Locate the cell with the specified text and output its [x, y] center coordinate. 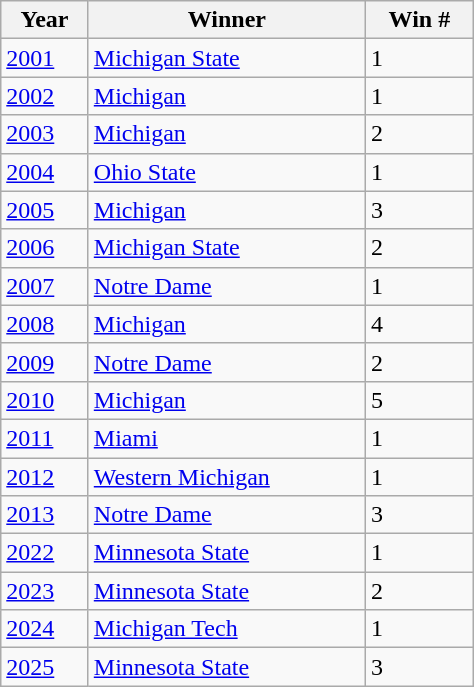
2011 [45, 438]
2013 [45, 515]
Win # [420, 20]
Michigan Tech [226, 629]
Miami [226, 438]
Western Michigan [226, 477]
2004 [45, 172]
2022 [45, 553]
2025 [45, 667]
2023 [45, 591]
Winner [226, 20]
2005 [45, 210]
Ohio State [226, 172]
4 [420, 324]
2007 [45, 286]
2012 [45, 477]
Year [45, 20]
2008 [45, 324]
2010 [45, 400]
2024 [45, 629]
2009 [45, 362]
2002 [45, 96]
5 [420, 400]
2006 [45, 248]
2003 [45, 134]
2001 [45, 58]
